Pinpoint the cell where the given text exists, returning its (x, y) midpoint coordinate. 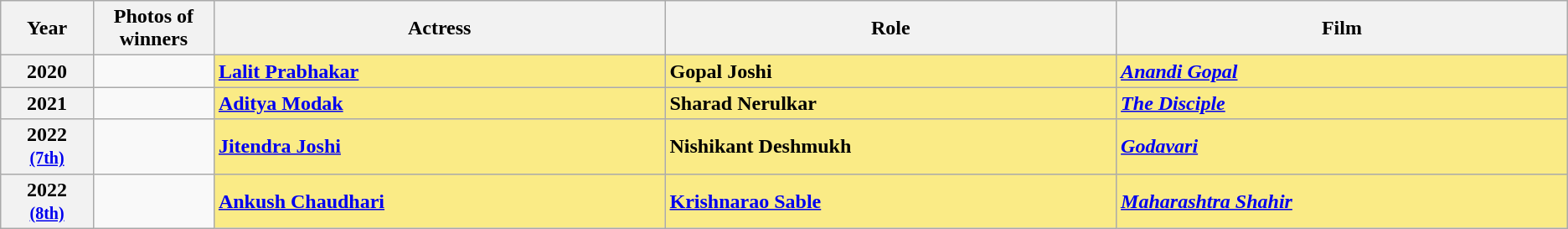
Actress (439, 29)
Gopal Joshi (891, 71)
Nishikant Deshmukh (891, 146)
2022(8th) (47, 201)
Photos of winners (153, 29)
Maharashtra Shahir (1342, 201)
Role (891, 29)
Godavari (1342, 146)
Jitendra Joshi (439, 146)
2021 (47, 103)
Lalit Prabhakar (439, 71)
Film (1342, 29)
Krishnarao Sable (891, 201)
2020 (47, 71)
2022(7th) (47, 146)
The Disciple (1342, 103)
Year (47, 29)
Anandi Gopal (1342, 71)
Sharad Nerulkar (891, 103)
Aditya Modak (439, 103)
Ankush Chaudhari (439, 201)
